Return [X, Y] of the center of cell containing provided text 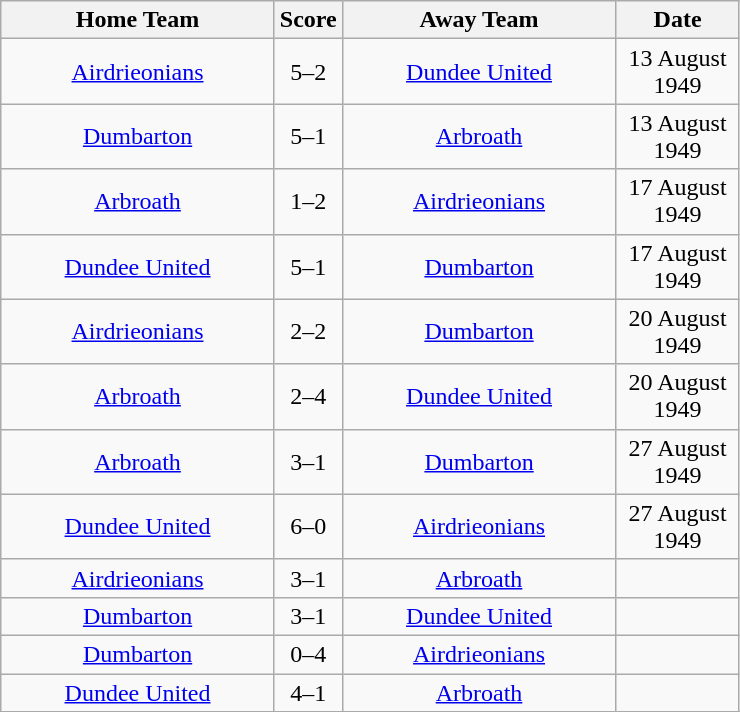
Home Team [138, 20]
4–1 [308, 693]
2–2 [308, 332]
1–2 [308, 202]
Score [308, 20]
5–2 [308, 72]
2–4 [308, 396]
6–0 [308, 526]
Date [678, 20]
Away Team [479, 20]
0–4 [308, 654]
